Pinpoint the cell where the given text exists, returning its [X, Y] midpoint coordinate. 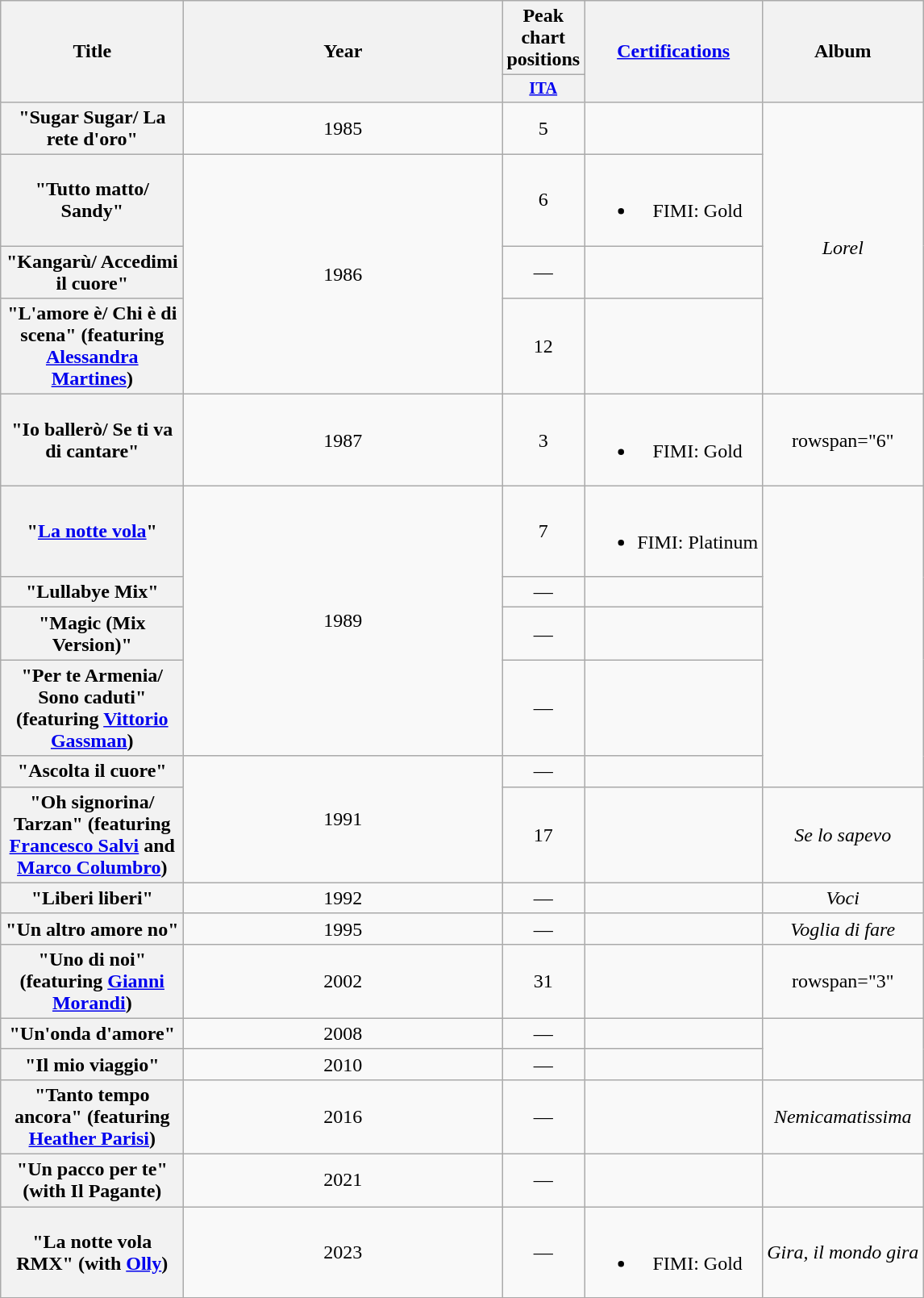
17 [543, 834]
Year [343, 52]
"Un altro amore no" [92, 929]
1989 [343, 621]
7 [543, 531]
6 [543, 200]
"La notte vola RMX" (with Olly) [92, 1252]
1995 [343, 929]
12 [543, 347]
rowspan="6" [843, 440]
2002 [343, 981]
Se lo sapevo [843, 834]
Voglia di fare [843, 929]
"Liberi liberi" [92, 898]
"L'amore è/ Chi è di scena" (featuring Alessandra Martines) [92, 347]
2023 [343, 1252]
Album [843, 52]
rowspan="3" [843, 981]
"Il mio viaggio" [92, 1064]
Nemicamatissima [843, 1116]
Gira, il mondo gira [843, 1252]
"Un'onda d'amore" [92, 1033]
"Tanto tempo ancora" (featuring Heather Parisi) [92, 1116]
Lorel [843, 248]
"Io ballerò/ Se ti va di cantare" [92, 440]
5 [543, 127]
1986 [343, 274]
1985 [343, 127]
1992 [343, 898]
1991 [343, 820]
"Tutto matto/ Sandy" [92, 200]
Title [92, 52]
Voci [843, 898]
"Ascolta il cuore" [92, 771]
"Un pacco per te" (with Il Pagante) [92, 1181]
31 [543, 981]
"Sugar Sugar/ La rete d'oro" [92, 127]
1987 [343, 440]
2010 [343, 1064]
"Kangarù/ Accedimi il cuore" [92, 273]
3 [543, 440]
"Oh signorina/ Tarzan" (featuring Francesco Salvi and Marco Columbro) [92, 834]
2008 [343, 1033]
"Uno di noi" (featuring Gianni Morandi) [92, 981]
"La notte vola" [92, 531]
"Magic (Mix Version)" [92, 634]
Peak chart positions [543, 38]
ITA [543, 89]
"Lullabye Mix" [92, 592]
FIMI: Platinum [674, 531]
Certifications [674, 52]
2021 [343, 1181]
2016 [343, 1116]
"Per te Armenia/ Sono caduti" (featuring Vittorio Gassman) [92, 708]
